For the text-containing cell, return its midpoint in (X, Y) coordinate format. 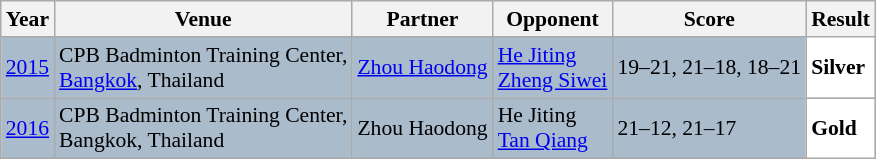
He Jiting Tan Qiang (553, 128)
19–21, 21–18, 18–21 (709, 68)
He Jiting Zheng Siwei (553, 68)
Opponent (553, 19)
2016 (28, 128)
Partner (422, 19)
Year (28, 19)
2015 (28, 68)
Silver (840, 68)
Result (840, 19)
Score (709, 19)
21–12, 21–17 (709, 128)
Venue (203, 19)
Gold (840, 128)
